Identify which cell holds the provided text, then report its [x, y] central coordinate. 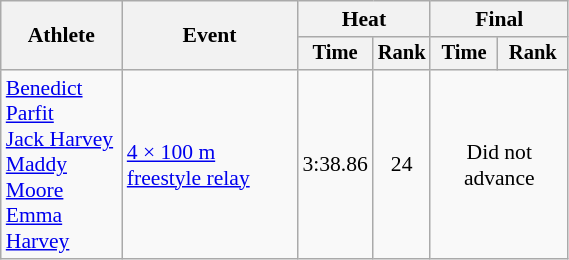
24 [402, 164]
Benedict Parfit Jack HarveyMaddy MooreEmma Harvey [62, 164]
Did not advance [499, 164]
Heat [364, 19]
3:38.86 [334, 164]
Event [210, 36]
4 × 100 m freestyle relay [210, 164]
Athlete [62, 36]
Final [499, 19]
